Return [X, Y] of the center of cell containing provided text 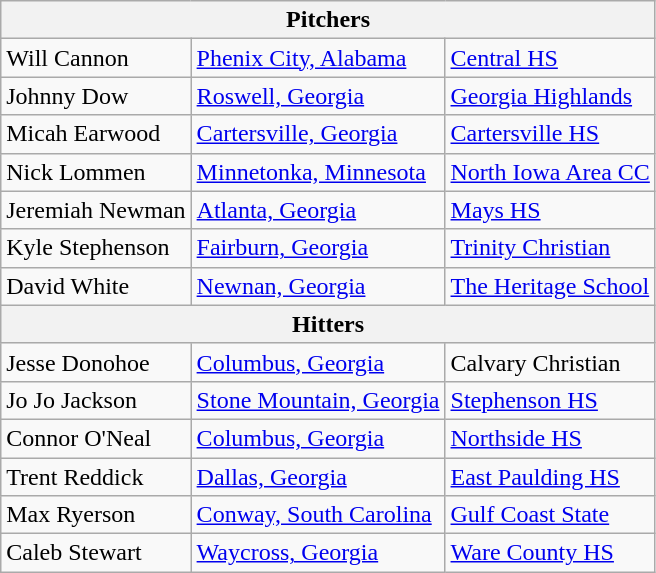
Gulf Coast State [550, 515]
Johnny Dow [96, 96]
Dallas, Georgia [318, 477]
East Paulding HS [550, 477]
Waycross, Georgia [318, 553]
North Iowa Area CC [550, 172]
Northside HS [550, 438]
Newnan, Georgia [318, 286]
David White [96, 286]
Trent Reddick [96, 477]
Stephenson HS [550, 400]
Pitchers [328, 20]
Trinity Christian [550, 248]
Hitters [328, 324]
Jesse Donohoe [96, 362]
Mays HS [550, 210]
Roswell, Georgia [318, 96]
Caleb Stewart [96, 553]
Minnetonka, Minnesota [318, 172]
Will Cannon [96, 58]
Nick Lommen [96, 172]
Micah Earwood [96, 134]
Atlanta, Georgia [318, 210]
Max Ryerson [96, 515]
Ware County HS [550, 553]
Kyle Stephenson [96, 248]
Cartersville, Georgia [318, 134]
Calvary Christian [550, 362]
Jo Jo Jackson [96, 400]
Connor O'Neal [96, 438]
Stone Mountain, Georgia [318, 400]
The Heritage School [550, 286]
Fairburn, Georgia [318, 248]
Cartersville HS [550, 134]
Georgia Highlands [550, 96]
Central HS [550, 58]
Phenix City, Alabama [318, 58]
Conway, South Carolina [318, 515]
Jeremiah Newman [96, 210]
